Determine the (x, y) coordinate at the center of the cell enclosing the given text.  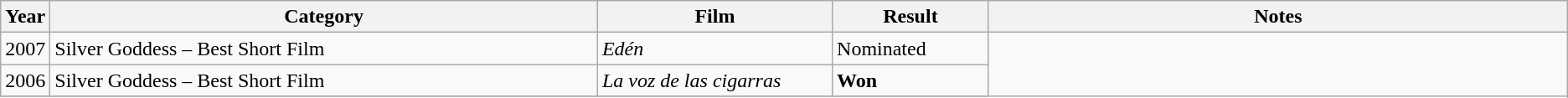
La voz de las cigarras (714, 80)
Year (25, 17)
Notes (1278, 17)
Result (911, 17)
Film (714, 17)
2007 (25, 49)
Category (324, 17)
Edén (714, 49)
Nominated (911, 49)
2006 (25, 80)
Won (911, 80)
